Return the (X, Y) coordinate for the center point of the cell that contains the specified text.  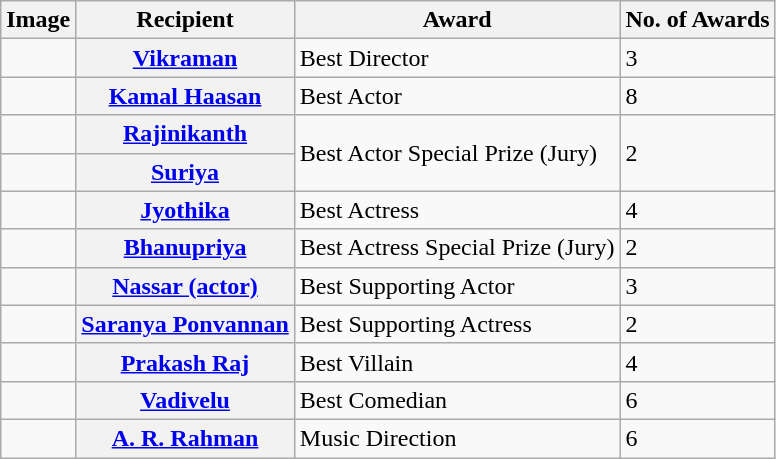
Saranya Ponvannan (185, 324)
Bhanupriya (185, 248)
Best Actor (457, 96)
Vikraman (185, 58)
Best Villain (457, 362)
Rajinikanth (185, 134)
Vadivelu (185, 400)
Prakash Raj (185, 362)
Best Supporting Actor (457, 286)
Best Actress (457, 210)
Nassar (actor) (185, 286)
Recipient (185, 20)
Jyothika (185, 210)
Image (38, 20)
Best Actress Special Prize (Jury) (457, 248)
Music Direction (457, 438)
Best Director (457, 58)
Best Actor Special Prize (Jury) (457, 153)
8 (698, 96)
No. of Awards (698, 20)
Best Supporting Actress (457, 324)
Kamal Haasan (185, 96)
Award (457, 20)
Best Comedian (457, 400)
Suriya (185, 172)
A. R. Rahman (185, 438)
